Capture the cell that displays the provided text and extract its [x, y] central coordinate. 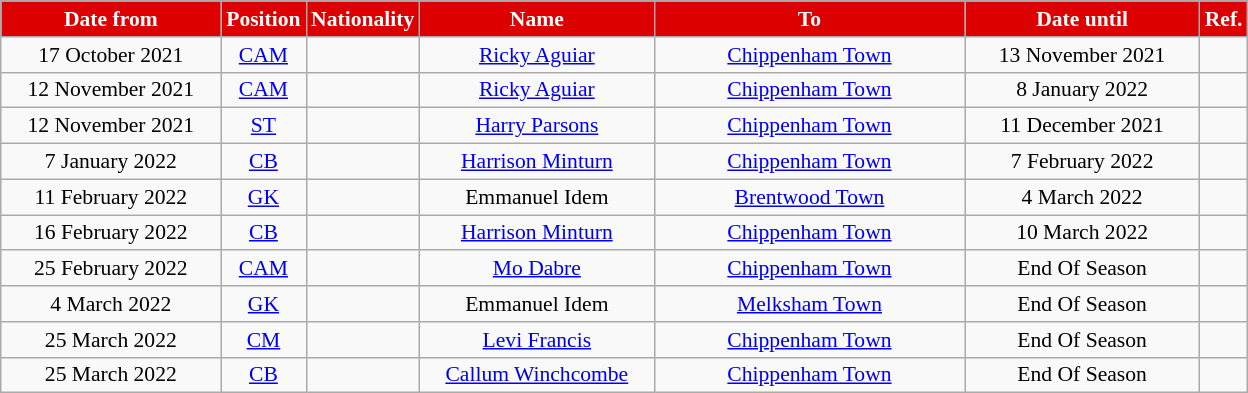
7 January 2022 [111, 162]
Brentwood Town [809, 197]
Nationality [362, 19]
7 February 2022 [1082, 162]
25 February 2022 [111, 269]
10 March 2022 [1082, 233]
17 October 2021 [111, 55]
ST [264, 126]
11 December 2021 [1082, 126]
CM [264, 340]
Mo Dabre [536, 269]
13 November 2021 [1082, 55]
8 January 2022 [1082, 90]
Harry Parsons [536, 126]
To [809, 19]
Position [264, 19]
Melksham Town [809, 304]
16 February 2022 [111, 233]
Date until [1082, 19]
Ref. [1224, 19]
Name [536, 19]
Levi Francis [536, 340]
Date from [111, 19]
Callum Winchcombe [536, 375]
11 February 2022 [111, 197]
